Locate the cell with the specified text and output its [x, y] center coordinate. 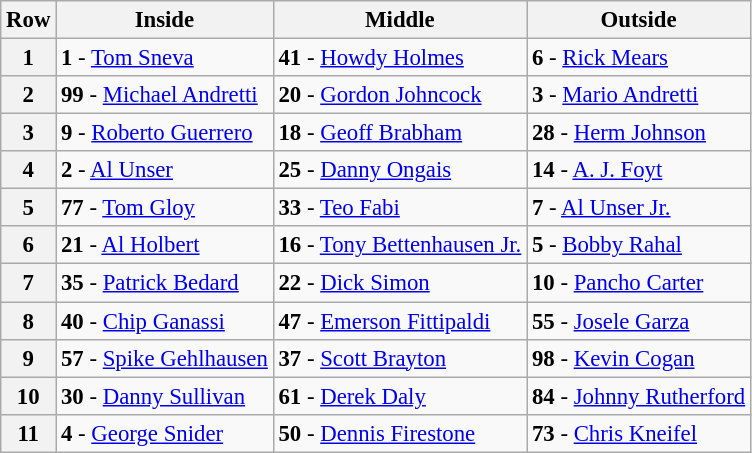
Inside [165, 20]
5 - Bobby Rahal [639, 245]
3 [28, 133]
50 - Dennis Firestone [400, 433]
1 - Tom Sneva [165, 58]
28 - Herm Johnson [639, 133]
20 - Gordon Johncock [400, 95]
33 - Teo Fabi [400, 208]
37 - Scott Brayton [400, 358]
10 [28, 396]
4 [28, 170]
8 [28, 321]
10 - Pancho Carter [639, 283]
98 - Kevin Cogan [639, 358]
2 - Al Unser [165, 170]
22 - Dick Simon [400, 283]
25 - Danny Ongais [400, 170]
77 - Tom Gloy [165, 208]
14 - A. J. Foyt [639, 170]
47 - Emerson Fittipaldi [400, 321]
6 - Rick Mears [639, 58]
84 - Johnny Rutherford [639, 396]
16 - Tony Bettenhausen Jr. [400, 245]
99 - Michael Andretti [165, 95]
18 - Geoff Brabham [400, 133]
41 - Howdy Holmes [400, 58]
7 [28, 283]
1 [28, 58]
5 [28, 208]
Middle [400, 20]
40 - Chip Ganassi [165, 321]
35 - Patrick Bedard [165, 283]
57 - Spike Gehlhausen [165, 358]
73 - Chris Kneifel [639, 433]
3 - Mario Andretti [639, 95]
6 [28, 245]
7 - Al Unser Jr. [639, 208]
2 [28, 95]
9 [28, 358]
61 - Derek Daly [400, 396]
30 - Danny Sullivan [165, 396]
Row [28, 20]
21 - Al Holbert [165, 245]
55 - Josele Garza [639, 321]
11 [28, 433]
9 - Roberto Guerrero [165, 133]
Outside [639, 20]
4 - George Snider [165, 433]
